Return (X, Y) of the center of cell containing provided text 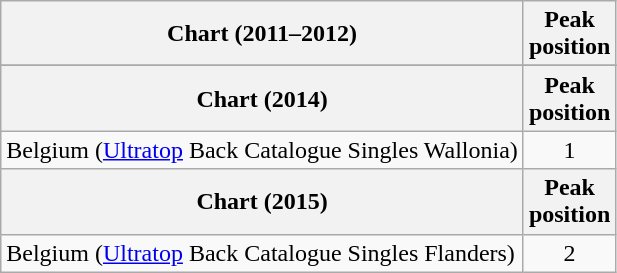
Chart (2015) (262, 202)
Chart (2014) (262, 98)
2 (569, 253)
Chart (2011–2012) (262, 34)
Belgium (Ultratop Back Catalogue Singles Flanders) (262, 253)
1 (569, 150)
Belgium (Ultratop Back Catalogue Singles Wallonia) (262, 150)
